Determine the (X, Y) coordinate at the center of the cell enclosing the given text.  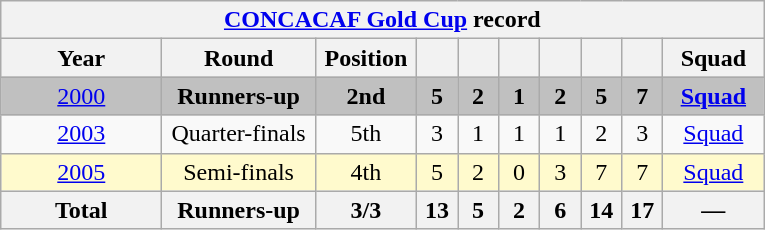
2005 (82, 172)
Position (366, 58)
Total (82, 210)
3/3 (366, 210)
0 (520, 172)
6 (560, 210)
Year (82, 58)
13 (436, 210)
CONCACAF Gold Cup record (382, 20)
2nd (366, 96)
— (714, 210)
Semi-finals (239, 172)
14 (602, 210)
Round (239, 58)
17 (642, 210)
2000 (82, 96)
Quarter-finals (239, 134)
5th (366, 134)
4th (366, 172)
2003 (82, 134)
